Scan for the cell matching the given text and deliver its (X, Y) coordinate at center. 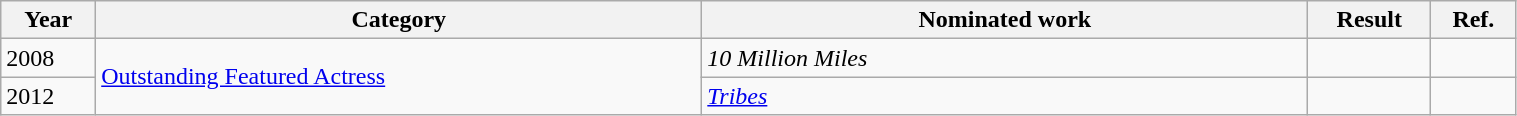
2012 (48, 96)
2008 (48, 58)
Tribes (1005, 96)
Outstanding Featured Actress (399, 77)
10 Million Miles (1005, 58)
Year (48, 20)
Category (399, 20)
Ref. (1474, 20)
Nominated work (1005, 20)
Result (1370, 20)
